From the cell containing the given text, extract its center point as [x, y] coordinate. 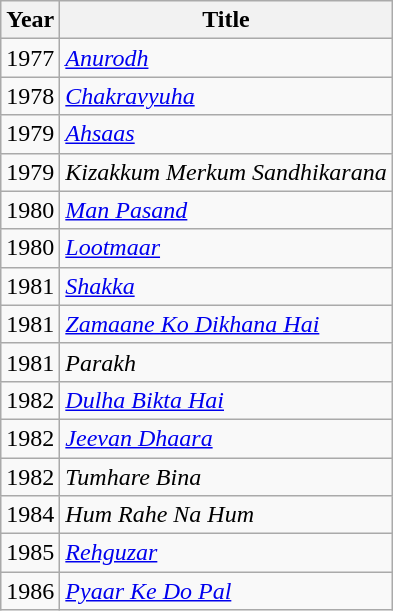
Ahsaas [226, 134]
Rehguzar [226, 553]
Year [30, 20]
Pyaar Ke Do Pal [226, 591]
Zamaane Ko Dikhana Hai [226, 324]
Tumhare Bina [226, 477]
Lootmaar [226, 248]
1977 [30, 58]
1984 [30, 515]
Anurodh [226, 58]
Shakka [226, 286]
1986 [30, 591]
Chakravyuha [226, 96]
Parakh [226, 362]
Title [226, 20]
Dulha Bikta Hai [226, 400]
Hum Rahe Na Hum [226, 515]
1978 [30, 96]
1985 [30, 553]
Jeevan Dhaara [226, 438]
Man Pasand [226, 210]
Kizakkum Merkum Sandhikarana [226, 172]
